Locate the cell with the specified text and output its [x, y] center coordinate. 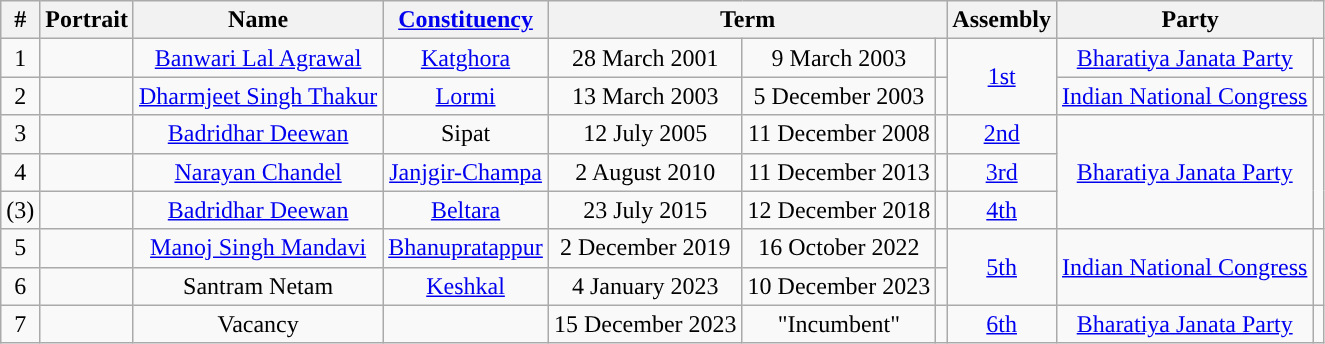
4 [20, 172]
4th [1002, 210]
Dharmjeet Singh Thakur [258, 96]
3rd [1002, 172]
1 [20, 58]
2 [20, 96]
6 [20, 286]
15 December 2023 [645, 324]
3 [20, 134]
(3) [20, 210]
11 December 2013 [839, 172]
5th [1002, 267]
2 December 2019 [645, 248]
1st [1002, 77]
"Incumbent" [839, 324]
12 December 2018 [839, 210]
2 August 2010 [645, 172]
10 December 2023 [839, 286]
23 July 2015 [645, 210]
11 December 2008 [839, 134]
9 March 2003 [839, 58]
5 [20, 248]
Manoj Singh Mandavi [258, 248]
# [20, 20]
Keshkal [466, 286]
5 December 2003 [839, 96]
Beltara [466, 210]
6th [1002, 324]
7 [20, 324]
12 July 2005 [645, 134]
Katghora [466, 58]
Banwari Lal Agrawal [258, 58]
Name [258, 20]
Vacancy [258, 324]
13 March 2003 [645, 96]
Party [1190, 20]
Santram Netam [258, 286]
Assembly [1002, 20]
Bhanupratappur [466, 248]
4 January 2023 [645, 286]
Sipat [466, 134]
2nd [1002, 134]
16 October 2022 [839, 248]
Janjgir-Champa [466, 172]
Constituency [466, 20]
Term [747, 20]
Lormi [466, 96]
Portrait [87, 20]
Narayan Chandel [258, 172]
28 March 2001 [645, 58]
